Scan for the cell matching the given text and deliver its (X, Y) coordinate at center. 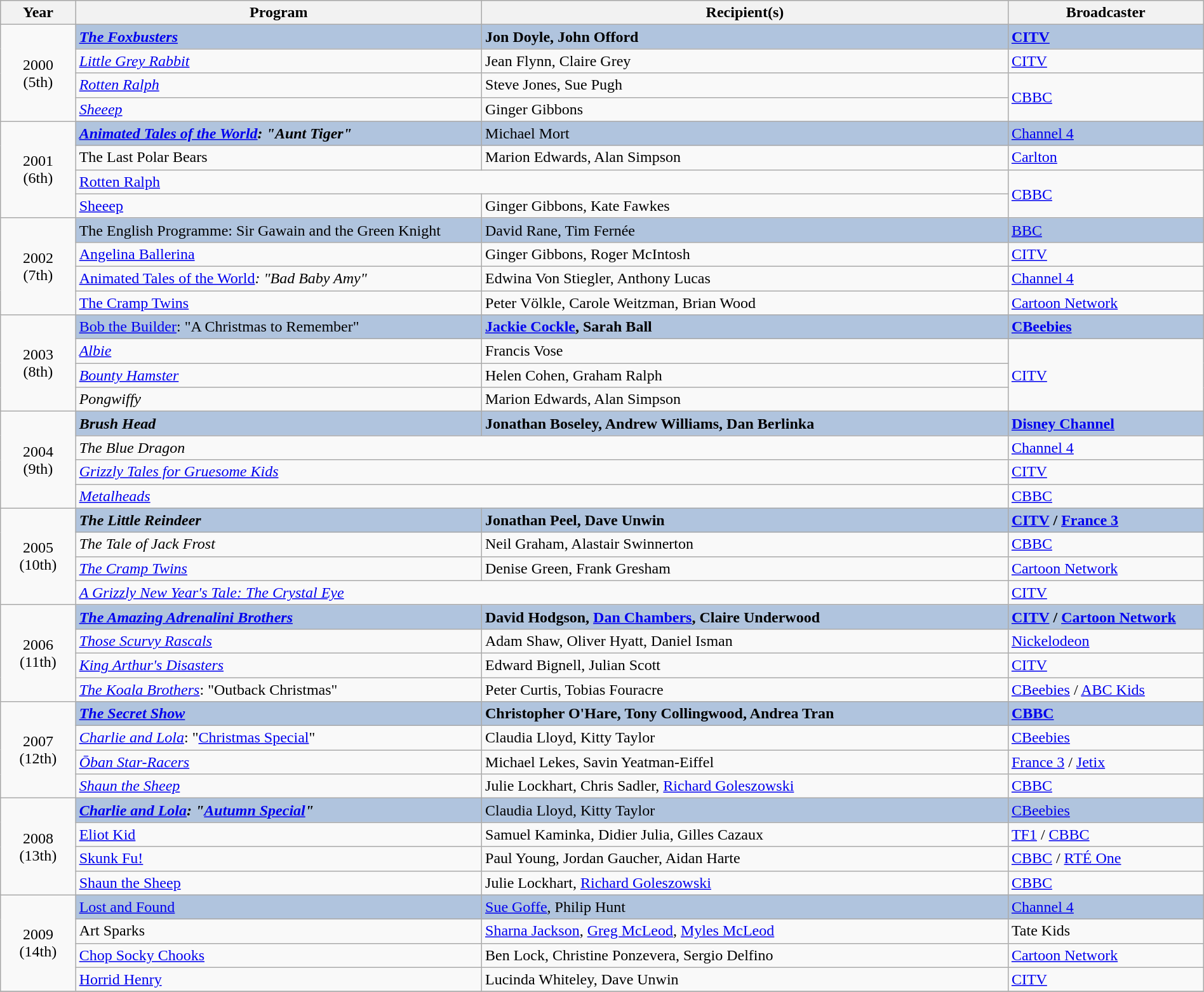
2007(12th) (38, 750)
Skunk Fu! (278, 859)
Neil Graham, Alastair Swinnerton (746, 544)
Helen Cohen, Graham Ralph (746, 375)
Peter Völkle, Carole Weitzman, Brian Wood (746, 303)
The Blue Dragon (542, 448)
Jonathan Peel, Dave Unwin (746, 520)
Bob the Builder: "A Christmas to Remember" (278, 327)
Jean Flynn, Claire Grey (746, 61)
The Koala Brothers: "Outback Christmas" (278, 689)
The Amazing Adrenalini Brothers (278, 617)
Pongwiffy (278, 399)
Paul Young, Jordan Gaucher, Aidan Harte (746, 859)
Jackie Cockle, Sarah Ball (746, 327)
Julie Lockhart, Richard Goleszowski (746, 883)
Ginger Gibbons, Kate Fawkes (746, 206)
CBeebies / ABC Kids (1106, 689)
CITV / Cartoon Network (1106, 617)
David Rane, Tim Fernée (746, 230)
Sharna Jackson, Greg McLeod, Myles McLeod (746, 931)
Angelina Ballerina (278, 254)
Steve Jones, Sue Pugh (746, 85)
CITV / France 3 (1106, 520)
Michael Mort (746, 133)
Lucinda Whiteley, Dave Unwin (746, 979)
King Arthur's Disasters (278, 665)
Adam Shaw, Oliver Hyatt, Daniel Isman (746, 641)
Disney Channel (1106, 424)
Sue Goffe, Philip Hunt (746, 907)
Art Sparks (278, 931)
BBC (1106, 230)
Animated Tales of the World: "Aunt Tiger" (278, 133)
Jon Doyle, John Offord (746, 37)
Broadcaster (1106, 13)
2004(9th) (38, 460)
Edwina Von Stiegler, Anthony Lucas (746, 278)
France 3 / Jetix (1106, 762)
Program (278, 13)
Nickelodeon (1106, 641)
A Grizzly New Year's Tale: The Crystal Eye (542, 593)
Julie Lockhart, Chris Sadler, Richard Goleszowski (746, 786)
The Secret Show (278, 714)
2006(11th) (38, 653)
Albie (278, 351)
Michael Lekes, Savin Yeatman-Eiffel (746, 762)
Year (38, 13)
Peter Curtis, Tobias Fouracre (746, 689)
The Last Polar Bears (278, 158)
2005(10th) (38, 556)
Charlie and Lola: "Christmas Special" (278, 738)
2002(7th) (38, 266)
Ginger Gibbons, Roger McIntosh (746, 254)
Animated Tales of the World: "Bad Baby Amy" (278, 278)
CBBC / RTÉ One (1106, 859)
Francis Vose (746, 351)
Little Grey Rabbit (278, 61)
Ōban Star-Racers (278, 762)
Horrid Henry (278, 979)
2003(8th) (38, 363)
The Foxbusters (278, 37)
The English Programme: Sir Gawain and the Green Knight (278, 230)
Charlie and Lola: "Autumn Special" (278, 810)
Those Scurvy Rascals (278, 641)
Recipient(s) (746, 13)
Samuel Kaminka, Didier Julia, Gilles Cazaux (746, 834)
Bounty Hamster (278, 375)
Edward Bignell, Julian Scott (746, 665)
Lost and Found (278, 907)
Grizzly Tales for Gruesome Kids (542, 472)
Ben Lock, Christine Ponzevera, Sergio Delfino (746, 955)
Denise Green, Frank Gresham (746, 568)
2001(6th) (38, 170)
2008(13th) (38, 847)
Eliot Kid (278, 834)
The Tale of Jack Frost (278, 544)
2009(14th) (38, 943)
David Hodgson, Dan Chambers, Claire Underwood (746, 617)
Carlton (1106, 158)
Ginger Gibbons (746, 109)
Christopher O'Hare, Tony Collingwood, Andrea Tran (746, 714)
Metalheads (542, 496)
TF1 / CBBC (1106, 834)
The Little Reindeer (278, 520)
Tate Kids (1106, 931)
Chop Socky Chooks (278, 955)
Brush Head (278, 424)
2000(5th) (38, 73)
Jonathan Boseley, Andrew Williams, Dan Berlinka (746, 424)
